Detect which cell encompasses the target text, then output its (x, y) center coordinate. 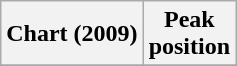
Chart (2009) (72, 34)
Peakposition (189, 34)
